Find where the given text appears and provide that cell's center as [x, y] coordinate. 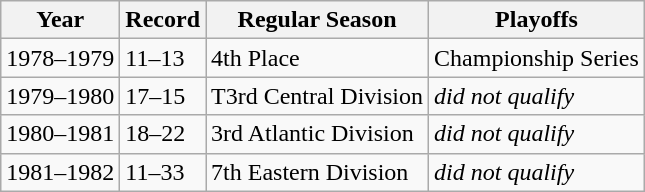
Playoffs [537, 20]
11–13 [163, 58]
1979–1980 [60, 96]
Year [60, 20]
1980–1981 [60, 134]
1981–1982 [60, 172]
17–15 [163, 96]
18–22 [163, 134]
4th Place [318, 58]
3rd Atlantic Division [318, 134]
Championship Series [537, 58]
11–33 [163, 172]
Regular Season [318, 20]
T3rd Central Division [318, 96]
Record [163, 20]
1978–1979 [60, 58]
7th Eastern Division [318, 172]
